Capture the cell that displays the provided text and extract its [X, Y] central coordinate. 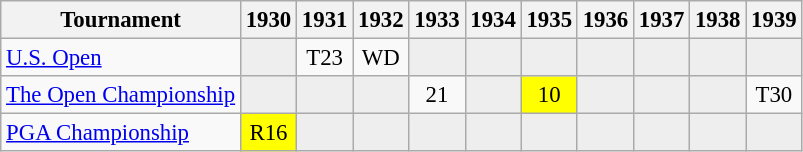
1932 [381, 20]
1936 [605, 20]
1930 [268, 20]
U.S. Open [121, 58]
1933 [437, 20]
Tournament [121, 20]
1934 [493, 20]
1931 [325, 20]
WD [381, 58]
1937 [661, 20]
The Open Championship [121, 95]
R16 [268, 133]
10 [549, 95]
T23 [325, 58]
T30 [774, 95]
PGA Championship [121, 133]
1938 [718, 20]
21 [437, 95]
1935 [549, 20]
1939 [774, 20]
